Locate the cell with the specified text and output its (X, Y) center coordinate. 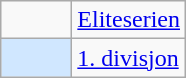
Eliteserien (129, 20)
1. divisjon (129, 58)
